Capture the cell that displays the provided text and extract its [x, y] central coordinate. 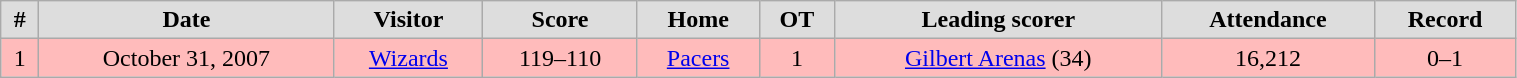
119–110 [560, 58]
OT [797, 20]
Visitor [408, 20]
Record [1445, 20]
0–1 [1445, 58]
Gilbert Arenas (34) [998, 58]
# [20, 20]
Score [560, 20]
Home [698, 20]
Attendance [1268, 20]
Wizards [408, 58]
16,212 [1268, 58]
Leading scorer [998, 20]
Pacers [698, 58]
Date [186, 20]
October 31, 2007 [186, 58]
